For the text-containing cell, return its midpoint in [X, Y] coordinate format. 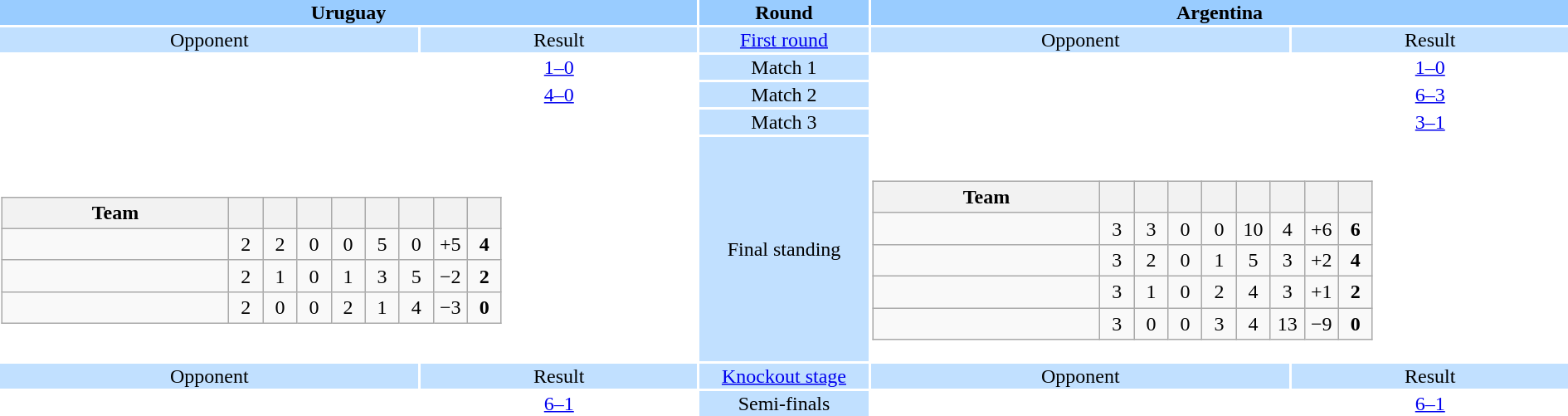
First round [784, 40]
10 [1253, 228]
−3 [450, 307]
Team 3 3 0 0 10 4 +6 6 3 2 0 1 5 3 +2 4 3 1 0 2 4 3 +1 2 3 0 0 3 4 13 −9 0 [1220, 249]
Argentina [1220, 12]
+2 [1321, 260]
Match 2 [784, 95]
+6 [1321, 228]
13 [1288, 323]
3–1 [1430, 122]
Final standing [784, 249]
+1 [1321, 291]
Match 3 [784, 122]
Round [784, 12]
−9 [1321, 323]
Semi-finals [784, 404]
Match 1 [784, 67]
4–0 [559, 95]
−2 [450, 276]
Uruguay [348, 12]
6 [1356, 228]
6–3 [1430, 95]
+5 [450, 244]
Knockout stage [784, 376]
Team 2 2 0 0 5 0 +5 4 2 1 0 1 3 5 −2 2 2 0 0 2 1 4 −3 0 [348, 249]
